Return (X, Y) of the center of cell containing provided text 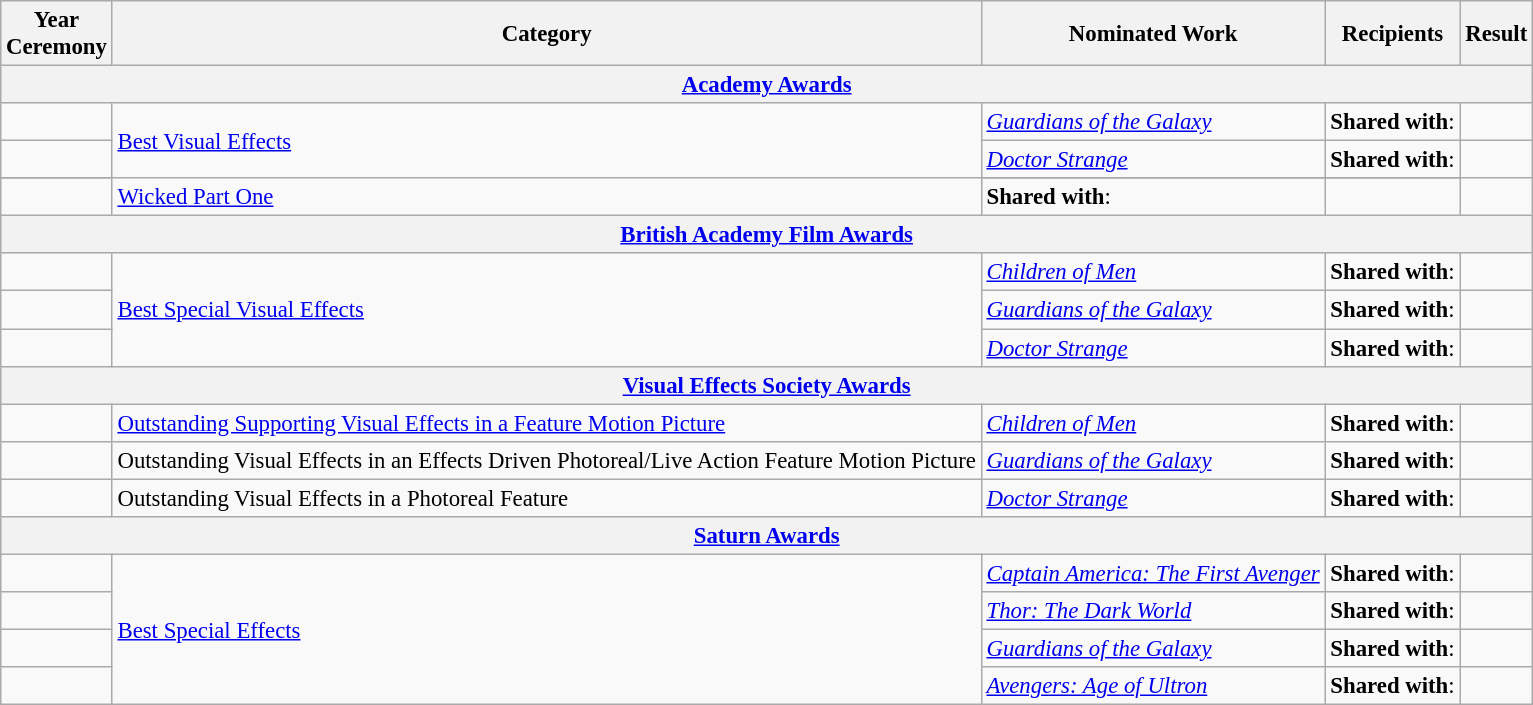
Result (1496, 34)
British Academy Film Awards (767, 235)
Outstanding Supporting Visual Effects in a Feature Motion Picture (546, 423)
Outstanding Visual Effects in an Effects Driven Photoreal/Live Action Feature Motion Picture (546, 460)
Best Special Visual Effects (546, 310)
Best Visual Effects (546, 140)
Best Special Effects (546, 629)
Outstanding Visual Effects in a Photoreal Feature (546, 498)
Recipients (1392, 34)
Visual Effects Society Awards (767, 385)
Category (546, 34)
Wicked Part One (546, 197)
Avengers: Age of Ultron (1153, 686)
Thor: The Dark World (1153, 611)
Captain America: The First Avenger (1153, 573)
YearCeremony (56, 34)
Saturn Awards (767, 536)
Academy Awards (767, 85)
Nominated Work (1153, 34)
